Detect which cell encompasses the target text, then output its (X, Y) center coordinate. 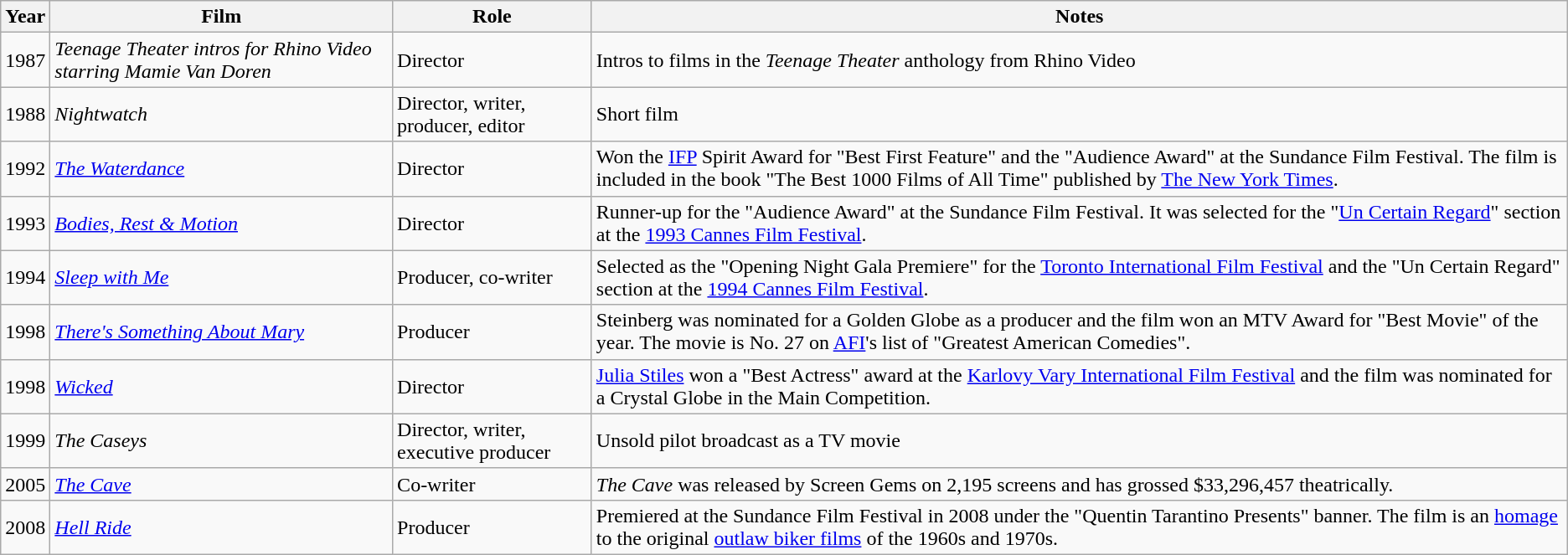
Intros to films in the Teenage Theater anthology from Rhino Video (1079, 60)
The Caseys (221, 440)
Wicked (221, 387)
Director, writer, producer, editor (493, 114)
2008 (25, 527)
Bodies, Rest & Motion (221, 223)
Hell Ride (221, 527)
1992 (25, 169)
Teenage Theater intros for Rhino Video starring Mamie Van Doren (221, 60)
1999 (25, 440)
Sleep with Me (221, 278)
1988 (25, 114)
Role (493, 17)
1994 (25, 278)
Short film (1079, 114)
The Waterdance (221, 169)
Co-writer (493, 484)
Producer, co-writer (493, 278)
Nightwatch (221, 114)
Film (221, 17)
1993 (25, 223)
Director, writer, executive producer (493, 440)
Unsold pilot broadcast as a TV movie (1079, 440)
The Cave (221, 484)
2005 (25, 484)
Year (25, 17)
There's Something About Mary (221, 331)
1987 (25, 60)
The Cave was released by Screen Gems on 2,195 screens and has grossed $33,296,457 theatrically. (1079, 484)
Notes (1079, 17)
